Determine the (X, Y) coordinate at the center of the cell enclosing the given text.  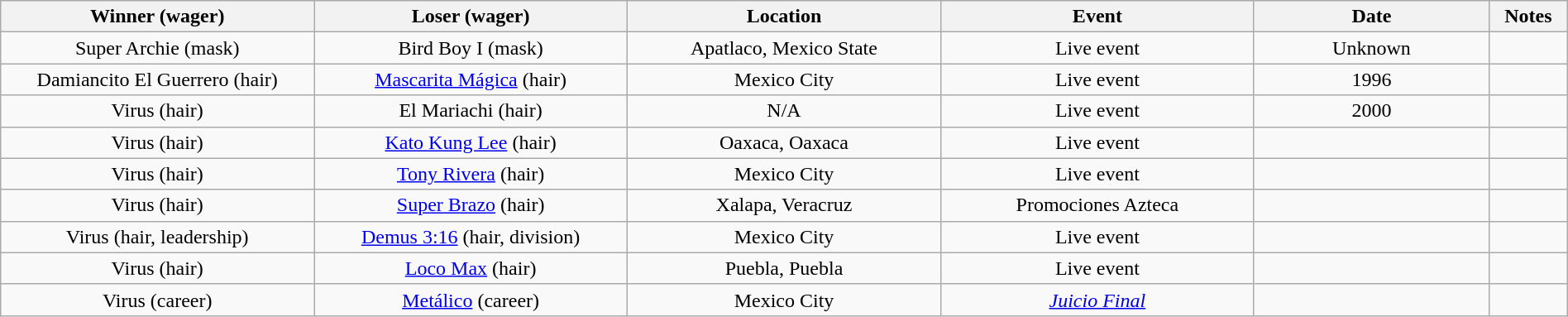
El Mariachi (hair) (471, 111)
Damiancito El Guerrero (hair) (157, 79)
Super Brazo (hair) (471, 205)
2000 (1371, 111)
Tony Rivera (hair) (471, 174)
Loser (wager) (471, 17)
Kato Kung Lee (hair) (471, 142)
Virus (hair, leadership) (157, 237)
Demus 3:16 (hair, division) (471, 237)
Winner (wager) (157, 17)
Puebla, Puebla (784, 268)
Event (1097, 17)
1996 (1371, 79)
Promociones Azteca (1097, 205)
Metálico (career) (471, 300)
Virus (career) (157, 300)
Unknown (1371, 48)
Notes (1528, 17)
N/A (784, 111)
Oaxaca, Oaxaca (784, 142)
Date (1371, 17)
Apatlaco, Mexico State (784, 48)
Xalapa, Veracruz (784, 205)
Bird Boy I (mask) (471, 48)
Juicio Final (1097, 300)
Location (784, 17)
Mascarita Mágica (hair) (471, 79)
Loco Max (hair) (471, 268)
Super Archie (mask) (157, 48)
